Return [X, Y] of the center of cell containing provided text 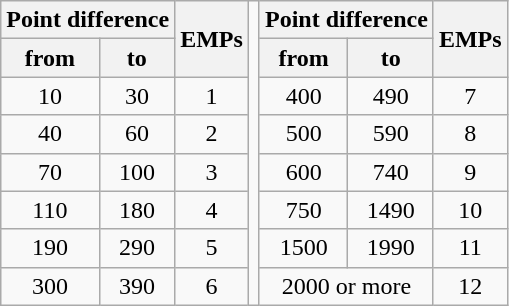
1 [212, 96]
30 [137, 96]
180 [137, 210]
300 [50, 286]
3 [212, 172]
500 [304, 134]
190 [50, 248]
100 [137, 172]
4 [212, 210]
490 [390, 96]
11 [470, 248]
2000 or more [346, 286]
60 [137, 134]
1490 [390, 210]
590 [390, 134]
110 [50, 210]
9 [470, 172]
290 [137, 248]
1990 [390, 248]
6 [212, 286]
70 [50, 172]
5 [212, 248]
390 [137, 286]
400 [304, 96]
8 [470, 134]
1500 [304, 248]
750 [304, 210]
12 [470, 286]
7 [470, 96]
2 [212, 134]
40 [50, 134]
600 [304, 172]
740 [390, 172]
